Locate the cell with the specified text and output its (X, Y) center coordinate. 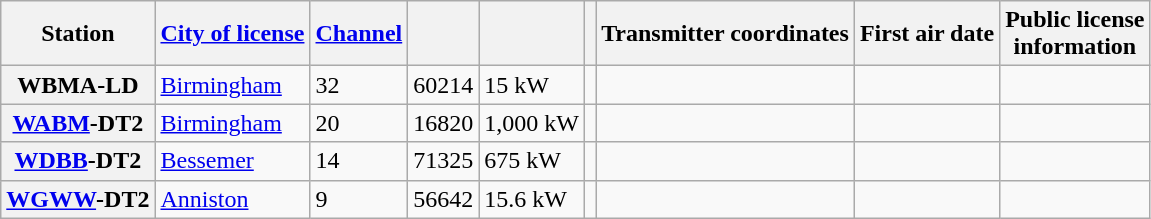
14 (359, 161)
Bessemer (232, 161)
60214 (444, 85)
71325 (444, 161)
Channel (359, 34)
WGWW-DT2 (78, 199)
56642 (444, 199)
WDBB-DT2 (78, 161)
675 kW (532, 161)
WABM-DT2 (78, 123)
Public licenseinformation (1075, 34)
First air date (926, 34)
City of license (232, 34)
20 (359, 123)
15.6 kW (532, 199)
1,000 kW (532, 123)
16820 (444, 123)
15 kW (532, 85)
9 (359, 199)
WBMA-LD (78, 85)
32 (359, 85)
Anniston (232, 199)
Station (78, 34)
Transmitter coordinates (726, 34)
